Search for the cell housing the specified text and yield its (x, y) center coordinate. 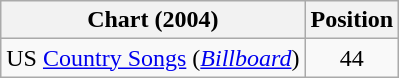
Position (352, 20)
US Country Songs (Billboard) (153, 58)
44 (352, 58)
Chart (2004) (153, 20)
